Scan for the cell matching the given text and deliver its [x, y] coordinate at center. 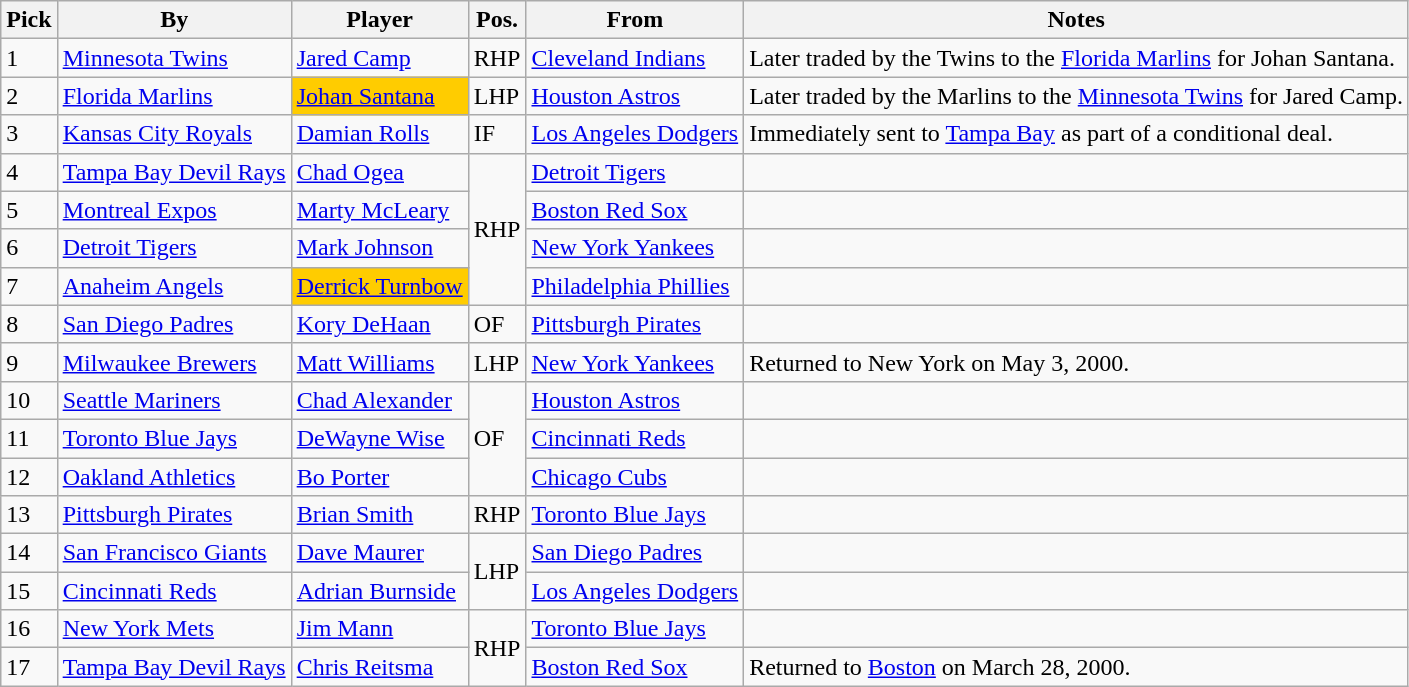
Adrian Burnside [380, 591]
Notes [1076, 20]
8 [29, 324]
Dave Maurer [380, 553]
Jared Camp [380, 58]
Seattle Mariners [174, 400]
15 [29, 591]
12 [29, 477]
Philadelphia Phillies [635, 286]
Florida Marlins [174, 96]
Kory DeHaan [380, 324]
Jim Mann [380, 629]
5 [29, 210]
16 [29, 629]
Pick [29, 20]
Matt Williams [380, 362]
Johan Santana [380, 96]
Immediately sent to Tampa Bay as part of a conditional deal. [1076, 134]
Chad Alexander [380, 400]
San Francisco Giants [174, 553]
Chad Ogea [380, 172]
Chris Reitsma [380, 667]
Marty McLeary [380, 210]
Kansas City Royals [174, 134]
New York Mets [174, 629]
Anaheim Angels [174, 286]
Montreal Expos [174, 210]
IF [497, 134]
Brian Smith [380, 515]
Damian Rolls [380, 134]
17 [29, 667]
4 [29, 172]
From [635, 20]
Player [380, 20]
3 [29, 134]
10 [29, 400]
DeWayne Wise [380, 438]
Minnesota Twins [174, 58]
Returned to New York on May 3, 2000. [1076, 362]
1 [29, 58]
Later traded by the Twins to the Florida Marlins for Johan Santana. [1076, 58]
9 [29, 362]
Later traded by the Marlins to the Minnesota Twins for Jared Camp. [1076, 96]
Milwaukee Brewers [174, 362]
14 [29, 553]
Pos. [497, 20]
11 [29, 438]
Bo Porter [380, 477]
7 [29, 286]
Returned to Boston on March 28, 2000. [1076, 667]
6 [29, 248]
Mark Johnson [380, 248]
Chicago Cubs [635, 477]
Derrick Turnbow [380, 286]
Oakland Athletics [174, 477]
2 [29, 96]
Cleveland Indians [635, 58]
By [174, 20]
13 [29, 515]
